Provide the [x, y] coordinate of the cell's center where the given text is located.  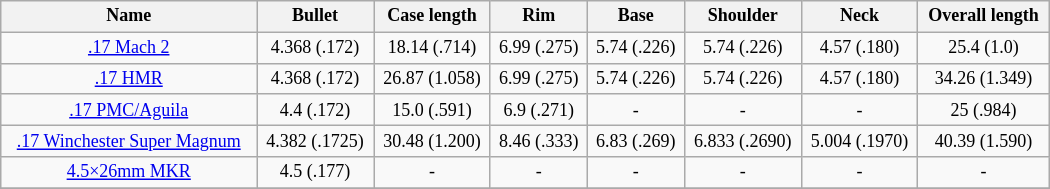
5.004 (.1970) [860, 140]
6.833 (.2690) [742, 140]
4.5 (.177) [316, 172]
4.5×26mm MKR [129, 172]
Case length [432, 16]
.17 HMR [129, 78]
18.14 (.714) [432, 48]
4.382 (.1725) [316, 140]
25 (.984) [984, 110]
.17 Winchester Super Magnum [129, 140]
Shoulder [742, 16]
6.9 (.271) [538, 110]
.17 Mach 2 [129, 48]
26.87 (1.058) [432, 78]
Name [129, 16]
34.26 (1.349) [984, 78]
25.4 (1.0) [984, 48]
Base [636, 16]
6.83 (.269) [636, 140]
15.0 (.591) [432, 110]
Rim [538, 16]
.17 PMC/Aguila [129, 110]
Bullet [316, 16]
30.48 (1.200) [432, 140]
Overall length [984, 16]
4.4 (.172) [316, 110]
40.39 (1.590) [984, 140]
Neck [860, 16]
8.46 (.333) [538, 140]
